Pinpoint the cell where the given text exists, returning its [X, Y] midpoint coordinate. 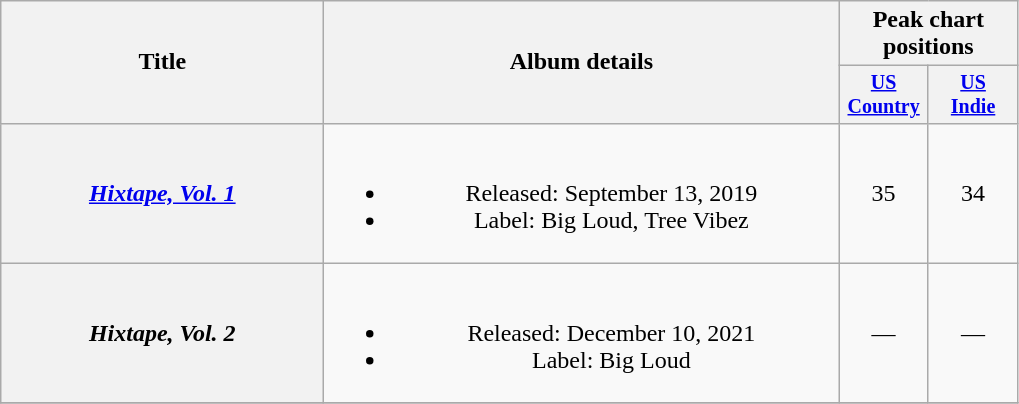
35 [884, 193]
Album details [582, 62]
US Country [884, 94]
Peak chart positions [928, 34]
Title [162, 62]
USIndie [972, 94]
Released: September 13, 2019Label: Big Loud, Tree Vibez [582, 193]
Hixtape, Vol. 1 [162, 193]
Released: December 10, 2021Label: Big Loud [582, 333]
34 [972, 193]
Hixtape, Vol. 2 [162, 333]
